Pinpoint the cell where the given text exists, returning its [x, y] midpoint coordinate. 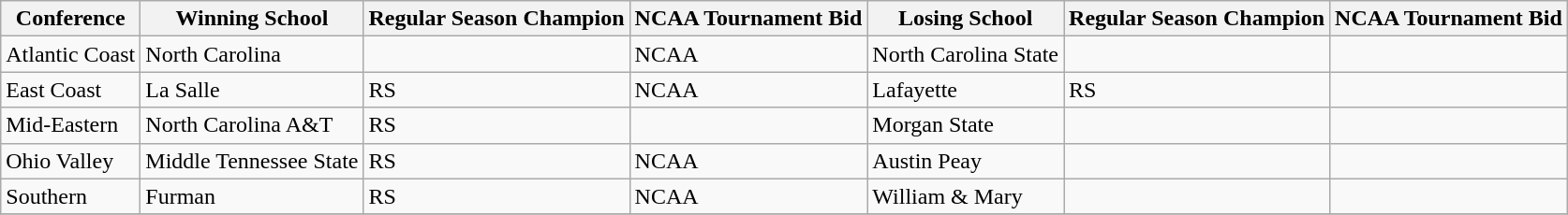
Losing School [966, 19]
North Carolina A&T [252, 125]
Middle Tennessee State [252, 161]
Mid-Eastern [71, 125]
Austin Peay [966, 161]
Morgan State [966, 125]
William & Mary [966, 196]
Southern [71, 196]
La Salle [252, 90]
North Carolina [252, 54]
Ohio Valley [71, 161]
Atlantic Coast [71, 54]
East Coast [71, 90]
Conference [71, 19]
Lafayette [966, 90]
North Carolina State [966, 54]
Furman [252, 196]
Winning School [252, 19]
